Pinpoint the cell where the given text exists, returning its [X, Y] midpoint coordinate. 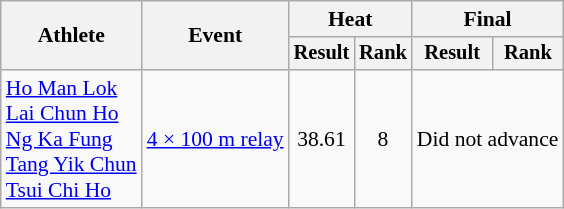
Did not advance [488, 139]
8 [383, 139]
Heat [350, 19]
Final [488, 19]
4 × 100 m relay [216, 139]
Athlete [72, 36]
Ho Man LokLai Chun HoNg Ka FungTang Yik ChunTsui Chi Ho [72, 139]
Event [216, 36]
38.61 [322, 139]
